Output the [x, y] coordinate of the center of the cell containing the given text.  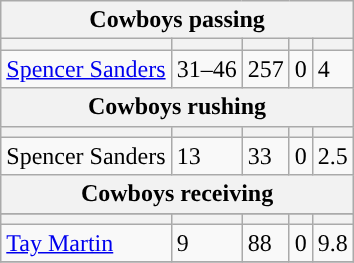
9.8 [332, 243]
33 [266, 156]
257 [266, 69]
Cowboys receiving [178, 194]
4 [332, 69]
Tay Martin [86, 243]
13 [206, 156]
Cowboys rushing [178, 107]
9 [206, 243]
31–46 [206, 69]
88 [266, 243]
2.5 [332, 156]
Cowboys passing [178, 20]
